Locate the cell with the specified text and output its [X, Y] center coordinate. 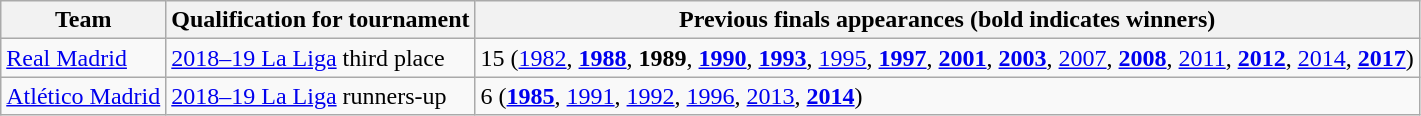
2018–19 La Liga runners-up [320, 96]
Real Madrid [84, 58]
Previous finals appearances (bold indicates winners) [947, 20]
Atlético Madrid [84, 96]
2018–19 La Liga third place [320, 58]
6 (1985, 1991, 1992, 1996, 2013, 2014) [947, 96]
15 (1982, 1988, 1989, 1990, 1993, 1995, 1997, 2001, 2003, 2007, 2008, 2011, 2012, 2014, 2017) [947, 58]
Team [84, 20]
Qualification for tournament [320, 20]
